Search for the cell housing the specified text and yield its (x, y) center coordinate. 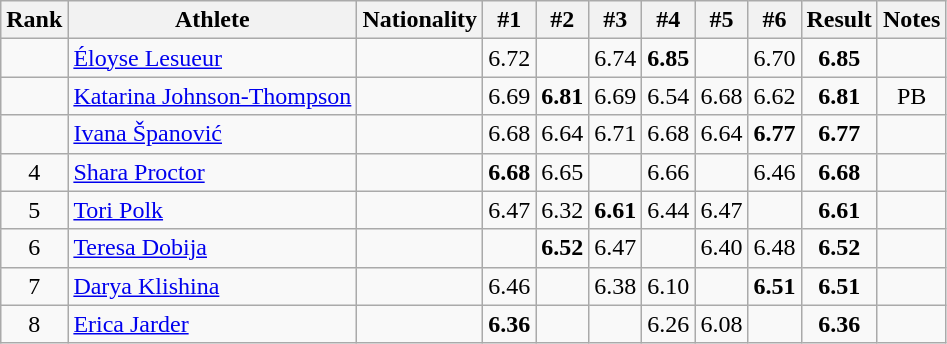
#3 (616, 20)
#2 (562, 20)
Darya Klishina (212, 286)
Tori Polk (212, 210)
5 (34, 210)
8 (34, 324)
6.72 (510, 58)
6.48 (774, 248)
6.26 (668, 324)
6 (34, 248)
#5 (722, 20)
Athlete (212, 20)
Result (839, 20)
Rank (34, 20)
6.65 (562, 172)
Nationality (420, 20)
#4 (668, 20)
6.74 (616, 58)
6.10 (668, 286)
6.38 (616, 286)
6.66 (668, 172)
Ivana Španović (212, 134)
6.08 (722, 324)
#1 (510, 20)
#6 (774, 20)
6.70 (774, 58)
7 (34, 286)
Teresa Dobija (212, 248)
Katarina Johnson-Thompson (212, 96)
6.54 (668, 96)
PB (911, 96)
Erica Jarder (212, 324)
6.44 (668, 210)
Notes (911, 20)
6.71 (616, 134)
4 (34, 172)
6.40 (722, 248)
Éloyse Lesueur (212, 58)
6.62 (774, 96)
Shara Proctor (212, 172)
6.32 (562, 210)
